Capture the cell that displays the provided text and extract its [X, Y] central coordinate. 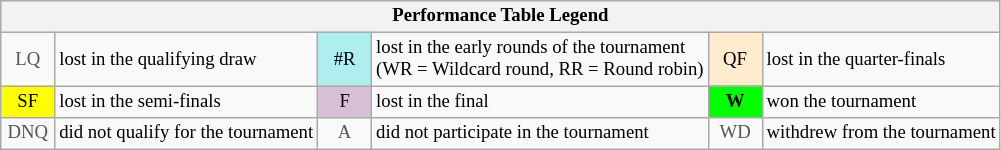
QF [735, 60]
A [345, 134]
did not participate in the tournament [540, 134]
WD [735, 134]
lost in the early rounds of the tournament(WR = Wildcard round, RR = Round robin) [540, 60]
LQ [28, 60]
lost in the qualifying draw [186, 60]
lost in the final [540, 102]
Performance Table Legend [500, 16]
SF [28, 102]
won the tournament [881, 102]
did not qualify for the tournament [186, 134]
W [735, 102]
lost in the semi-finals [186, 102]
F [345, 102]
#R [345, 60]
DNQ [28, 134]
withdrew from the tournament [881, 134]
lost in the quarter-finals [881, 60]
